Find where the given text appears and provide that cell's center as [X, Y] coordinate. 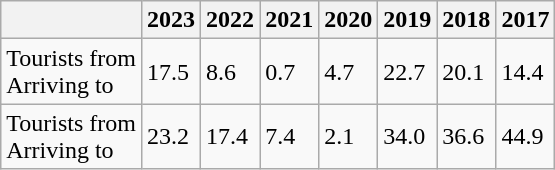
2017 [526, 20]
2019 [408, 20]
2020 [348, 20]
7.4 [290, 136]
0.7 [290, 72]
2021 [290, 20]
36.6 [466, 136]
20.1 [466, 72]
34.0 [408, 136]
17.4 [230, 136]
4.7 [348, 72]
14.4 [526, 72]
2023 [170, 20]
8.6 [230, 72]
2022 [230, 20]
2.1 [348, 136]
2018 [466, 20]
22.7 [408, 72]
23.2 [170, 136]
44.9 [526, 136]
17.5 [170, 72]
